Return [X, Y] of the center of cell containing provided text 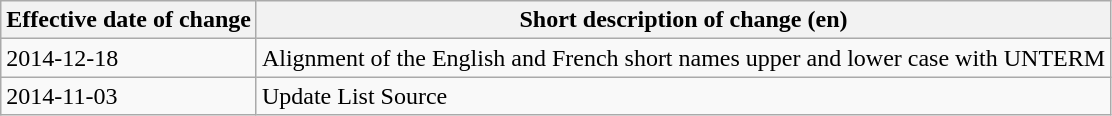
Alignment of the English and French short names upper and lower case with UNTERM [683, 58]
2014-12-18 [129, 58]
Effective date of change [129, 20]
Short description of change (en) [683, 20]
2014-11-03 [129, 96]
Update List Source [683, 96]
